Identify which cell holds the provided text, then report its (X, Y) central coordinate. 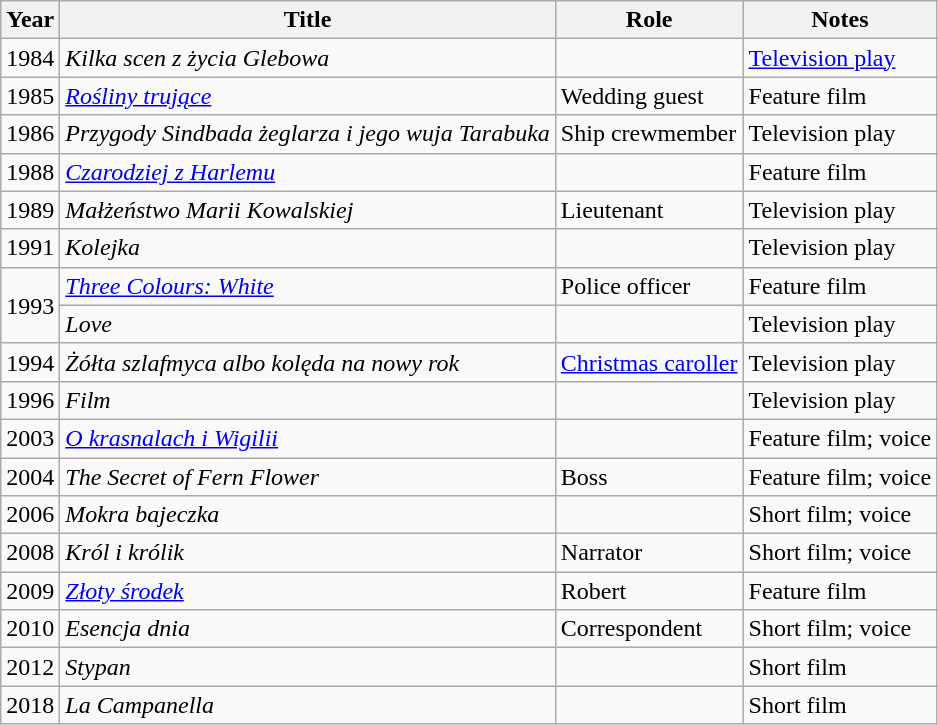
Christmas caroller (649, 362)
2006 (30, 515)
Role (649, 20)
Title (308, 20)
2004 (30, 477)
Year (30, 20)
Narrator (649, 553)
Notes (840, 20)
Three Colours: White (308, 286)
2003 (30, 438)
2009 (30, 591)
2012 (30, 667)
The Secret of Fern Flower (308, 477)
2010 (30, 629)
Police officer (649, 286)
Czarodziej z Harlemu (308, 172)
Złoty środek (308, 591)
Mokra bajeczka (308, 515)
Lieutenant (649, 210)
2008 (30, 553)
1994 (30, 362)
Stypan (308, 667)
1993 (30, 305)
Boss (649, 477)
Robert (649, 591)
Love (308, 324)
Film (308, 400)
1989 (30, 210)
O krasnalach i Wigilii (308, 438)
1996 (30, 400)
Żółta szlafmyca albo kolęda na nowy rok (308, 362)
1985 (30, 96)
1986 (30, 134)
1984 (30, 58)
Małżeństwo Marii Kowalskiej (308, 210)
Król i królik (308, 553)
1991 (30, 248)
Kilka scen z życia Glebowa (308, 58)
Wedding guest (649, 96)
Correspondent (649, 629)
Rośliny trujące (308, 96)
1988 (30, 172)
Przygody Sindbada żeglarza i jego wuja Tarabuka (308, 134)
Ship crewmember (649, 134)
Esencja dnia (308, 629)
2018 (30, 705)
La Campanella (308, 705)
Kolejka (308, 248)
